Pinpoint the cell where the given text exists, returning its [X, Y] midpoint coordinate. 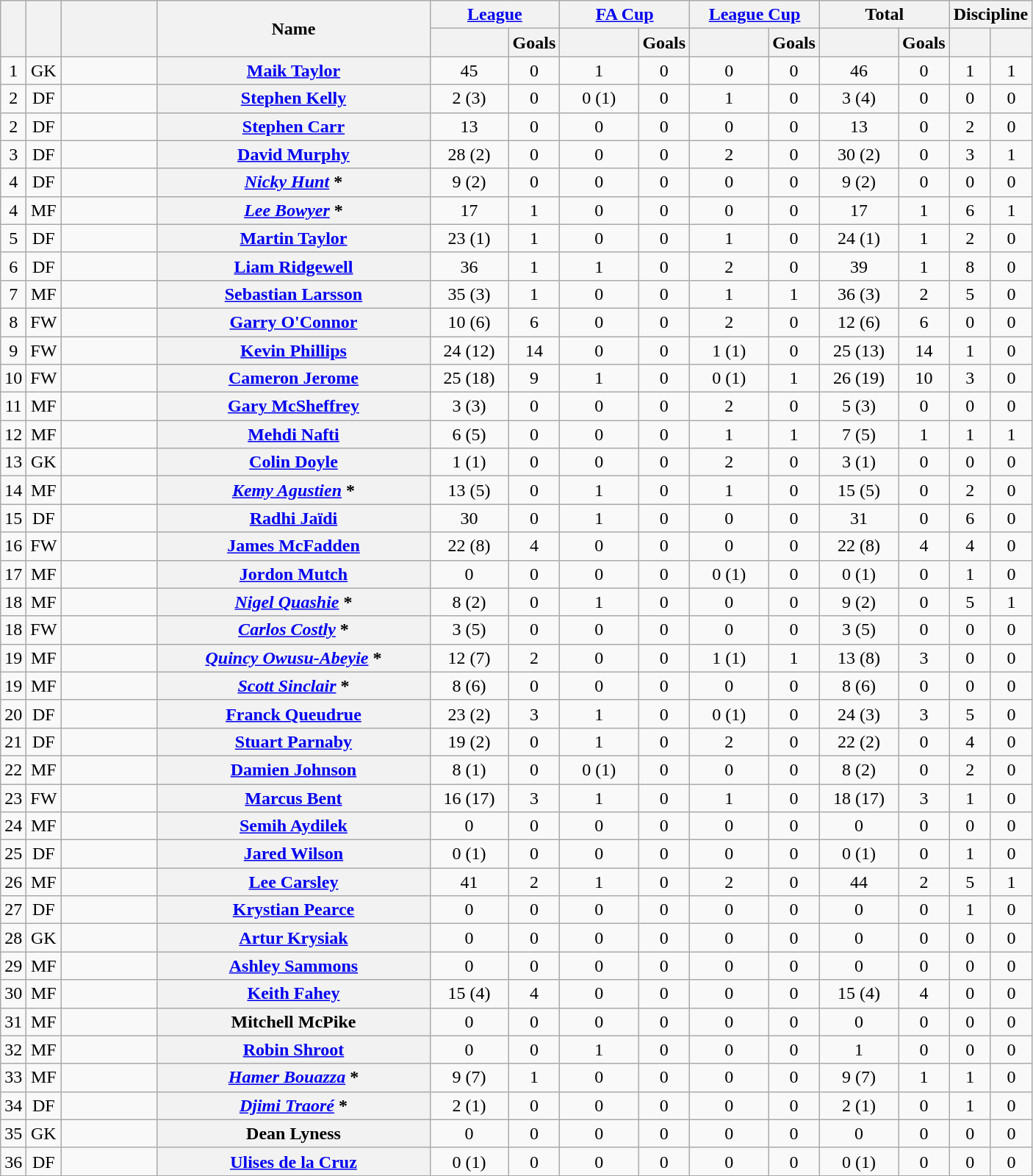
Franck Queudrue [294, 714]
Maik Taylor [294, 71]
11 [13, 406]
David Murphy [294, 154]
Robin Shroot [294, 1050]
Mehdi Nafti [294, 434]
25 [13, 854]
24 (1) [858, 238]
Ashley Sammons [294, 966]
10 (6) [469, 322]
Damien Johnson [294, 770]
FA Cup [625, 15]
12 (6) [858, 322]
3 (1) [858, 462]
27 [13, 910]
15 [13, 518]
41 [469, 882]
36 (3) [858, 294]
Krystian Pearce [294, 910]
Carlos Costly * [294, 630]
Lee Bowyer * [294, 210]
League Cup [755, 15]
Marcus Bent [294, 797]
16 [13, 546]
13 (8) [858, 658]
13 (5) [469, 490]
Stephen Carr [294, 126]
Quincy Owusu-Abeyie * [294, 658]
Lee Carsley [294, 882]
Keith Fahey [294, 994]
29 [13, 966]
Mitchell McPike [294, 1022]
35 [13, 1133]
28 [13, 938]
12 [13, 434]
Name [294, 29]
25 (13) [858, 351]
24 [13, 826]
44 [858, 882]
Kemy Agustien * [294, 490]
James McFadden [294, 546]
23 (1) [469, 238]
35 (3) [469, 294]
22 (2) [858, 742]
Jared Wilson [294, 854]
Discipline [990, 15]
Jordon Mutch [294, 574]
Hamer Bouazza * [294, 1078]
Garry O'Connor [294, 322]
15 (5) [858, 490]
12 (7) [469, 658]
Stuart Parnaby [294, 742]
Sebastian Larsson [294, 294]
26 [13, 882]
6 (5) [469, 434]
Gary McSheffrey [294, 406]
28 (2) [469, 154]
Colin Doyle [294, 462]
Djimi Traoré * [294, 1105]
3 (4) [858, 98]
8 (1) [469, 770]
Liam Ridgewell [294, 266]
19 (2) [469, 742]
Artur Krysiak [294, 938]
24 (12) [469, 351]
Cameron Jerome [294, 379]
30 (2) [858, 154]
Kevin Phillips [294, 351]
33 [13, 1078]
7 [13, 294]
Nigel Quashie * [294, 602]
23 (2) [469, 714]
League [495, 15]
Nicky Hunt * [294, 182]
5 (3) [858, 406]
39 [858, 266]
21 [13, 742]
46 [858, 71]
3 (3) [469, 406]
Semih Aydilek [294, 826]
Stephen Kelly [294, 98]
Scott Sinclair * [294, 686]
7 (5) [858, 434]
16 (17) [469, 797]
Ulises de la Cruz [294, 1161]
Martin Taylor [294, 238]
Dean Lyness [294, 1133]
24 (3) [858, 714]
22 [13, 770]
32 [13, 1050]
45 [469, 71]
20 [13, 714]
34 [13, 1105]
23 [13, 797]
Total [885, 15]
Radhi Jaïdi [294, 518]
18 (17) [858, 797]
2 (3) [469, 98]
26 (19) [858, 379]
25 (18) [469, 379]
